Return the (X, Y) coordinate for the center point of the cell that contains the specified text.  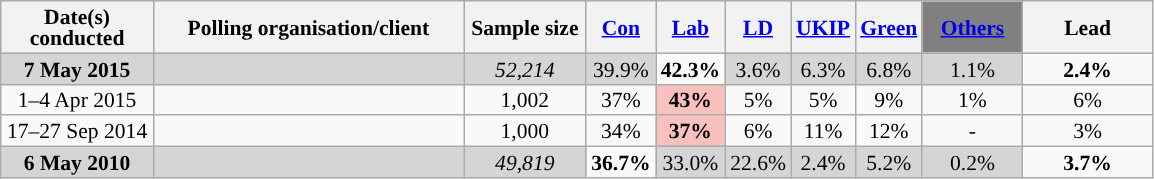
0.2% (972, 162)
49,819 (526, 162)
3% (1088, 132)
- (972, 132)
1% (972, 100)
6.3% (823, 68)
42.3% (690, 68)
34% (620, 132)
36.7% (620, 162)
39.9% (620, 68)
1.1% (972, 68)
Date(s)conducted (78, 27)
5.2% (888, 162)
6.8% (888, 68)
22.6% (758, 162)
1–4 Apr 2015 (78, 100)
3.7% (1088, 162)
Lab (690, 27)
1,000 (526, 132)
1,002 (526, 100)
17–27 Sep 2014 (78, 132)
LD (758, 27)
43% (690, 100)
UKIP (823, 27)
Green (888, 27)
11% (823, 132)
3.6% (758, 68)
Polling organisation/client (308, 27)
Sample size (526, 27)
9% (888, 100)
52,214 (526, 68)
Lead (1088, 27)
Con (620, 27)
6 May 2010 (78, 162)
7 May 2015 (78, 68)
33.0% (690, 162)
12% (888, 132)
Others (972, 27)
